Capture the cell that displays the provided text and extract its [x, y] central coordinate. 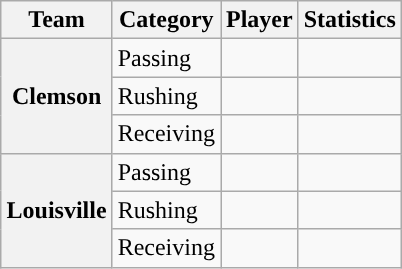
Louisville [56, 210]
Team [56, 20]
Statistics [350, 20]
Clemson [56, 96]
Category [166, 20]
Player [259, 20]
